For the text-containing cell, return its midpoint in [X, Y] coordinate format. 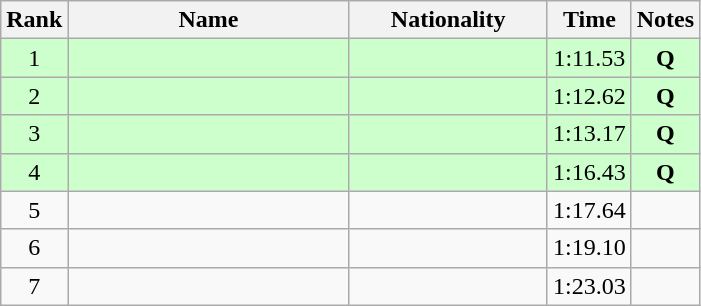
6 [34, 248]
1:23.03 [589, 286]
7 [34, 286]
Notes [665, 20]
Rank [34, 20]
5 [34, 210]
Name [208, 20]
Nationality [448, 20]
1:16.43 [589, 172]
3 [34, 134]
1:11.53 [589, 58]
4 [34, 172]
2 [34, 96]
Time [589, 20]
1:17.64 [589, 210]
1:19.10 [589, 248]
1:13.17 [589, 134]
1:12.62 [589, 96]
1 [34, 58]
